Return [X, Y] of the center of cell containing provided text 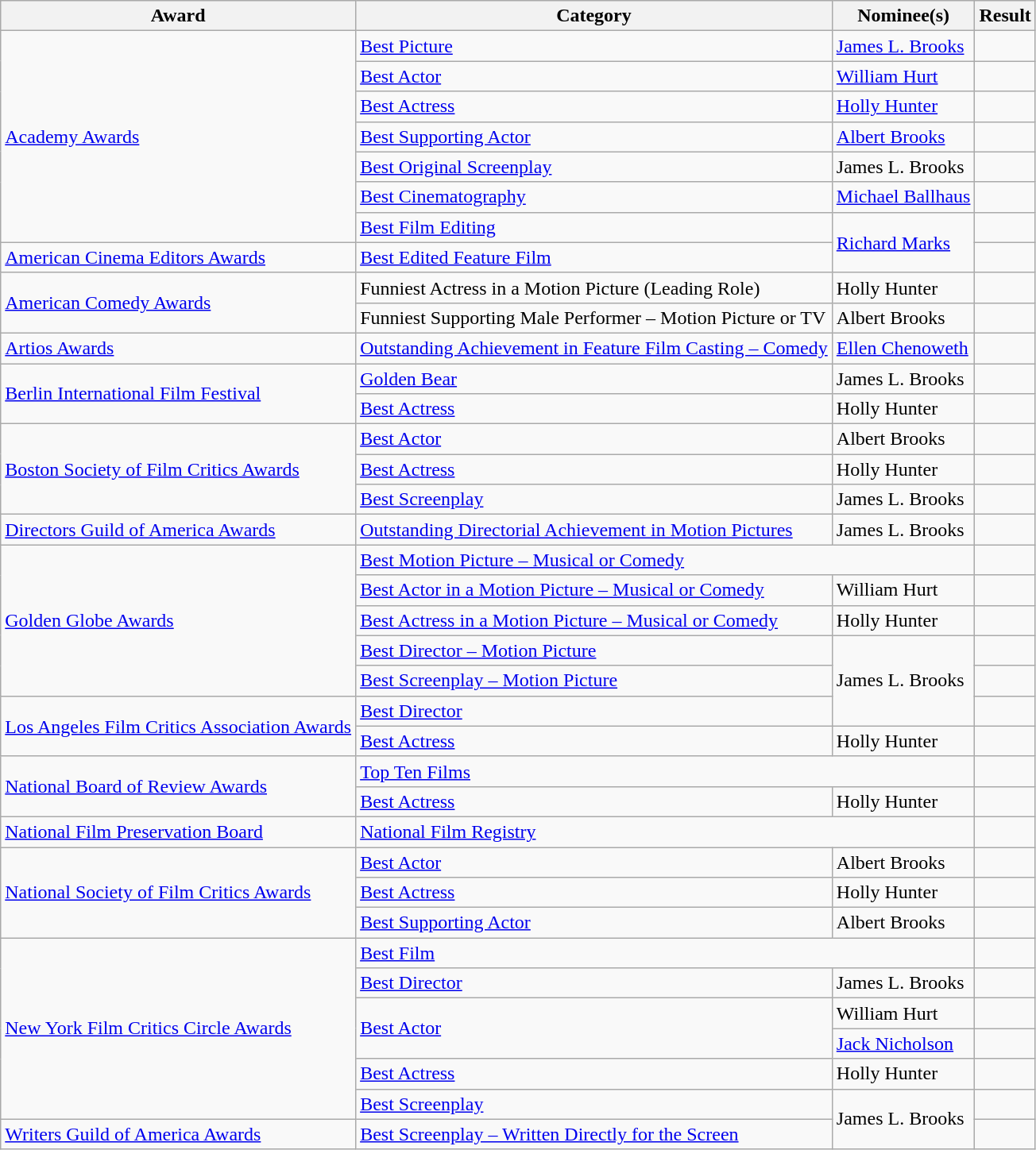
Outstanding Achievement in Feature Film Casting – Comedy [594, 348]
Funniest Supporting Male Performer – Motion Picture or TV [594, 318]
Best Screenplay – Motion Picture [594, 681]
Ellen Chenoweth [903, 348]
Best Cinematography [594, 197]
Golden Bear [594, 379]
New York Film Critics Circle Awards [178, 1028]
Category [594, 16]
Best Picture [594, 46]
Best Motion Picture – Musical or Comedy [666, 560]
Jack Nicholson [903, 1044]
National Film Registry [666, 832]
Best Director – Motion Picture [594, 650]
Golden Globe Awards [178, 620]
Top Ten Films [666, 771]
Artios Awards [178, 348]
Best Actress in a Motion Picture – Musical or Comedy [594, 620]
National Film Preservation Board [178, 832]
Best Edited Feature Film [594, 257]
Best Original Screenplay [594, 167]
Berlin International Film Festival [178, 394]
American Comedy Awards [178, 303]
Nominee(s) [903, 16]
Funniest Actress in a Motion Picture (Leading Role) [594, 287]
Boston Society of Film Critics Awards [178, 469]
Michael Ballhaus [903, 197]
American Cinema Editors Awards [178, 257]
Best Film Editing [594, 227]
National Society of Film Critics Awards [178, 892]
Award [178, 16]
Result [1005, 16]
Richard Marks [903, 242]
Best Actor in a Motion Picture – Musical or Comedy [594, 590]
Los Angeles Film Critics Association Awards [178, 726]
Academy Awards [178, 137]
Writers Guild of America Awards [178, 1134]
Best Film [666, 953]
Outstanding Directorial Achievement in Motion Pictures [594, 530]
Directors Guild of America Awards [178, 530]
National Board of Review Awards [178, 786]
Best Screenplay – Written Directly for the Screen [594, 1134]
